Provide the [x, y] coordinate of the cell's center where the given text is located.  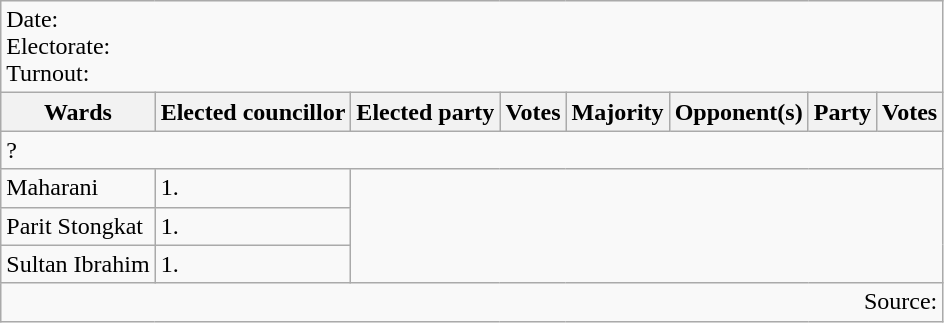
Majority [618, 112]
Elected party [426, 112]
Date: Electorate: Turnout: [472, 47]
Opponent(s) [738, 112]
Maharani [78, 188]
Source: [472, 302]
Sultan Ibrahim [78, 264]
Parit Stongkat [78, 226]
Elected councillor [253, 112]
Wards [78, 112]
Party [842, 112]
? [472, 150]
